From the cell containing the given text, extract its center point as (x, y) coordinate. 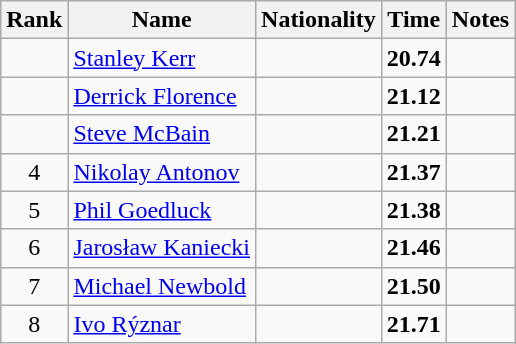
4 (34, 172)
Jarosław Kaniecki (162, 248)
Stanley Kerr (162, 58)
21.71 (414, 324)
21.38 (414, 210)
Michael Newbold (162, 286)
7 (34, 286)
Steve McBain (162, 134)
6 (34, 248)
Rank (34, 20)
21.21 (414, 134)
Time (414, 20)
21.12 (414, 96)
21.37 (414, 172)
Phil Goedluck (162, 210)
21.50 (414, 286)
8 (34, 324)
21.46 (414, 248)
Nikolay Antonov (162, 172)
20.74 (414, 58)
5 (34, 210)
Name (162, 20)
Ivo Rýznar (162, 324)
Notes (480, 20)
Nationality (319, 20)
Derrick Florence (162, 96)
